Identify which cell holds the provided text, then report its (X, Y) central coordinate. 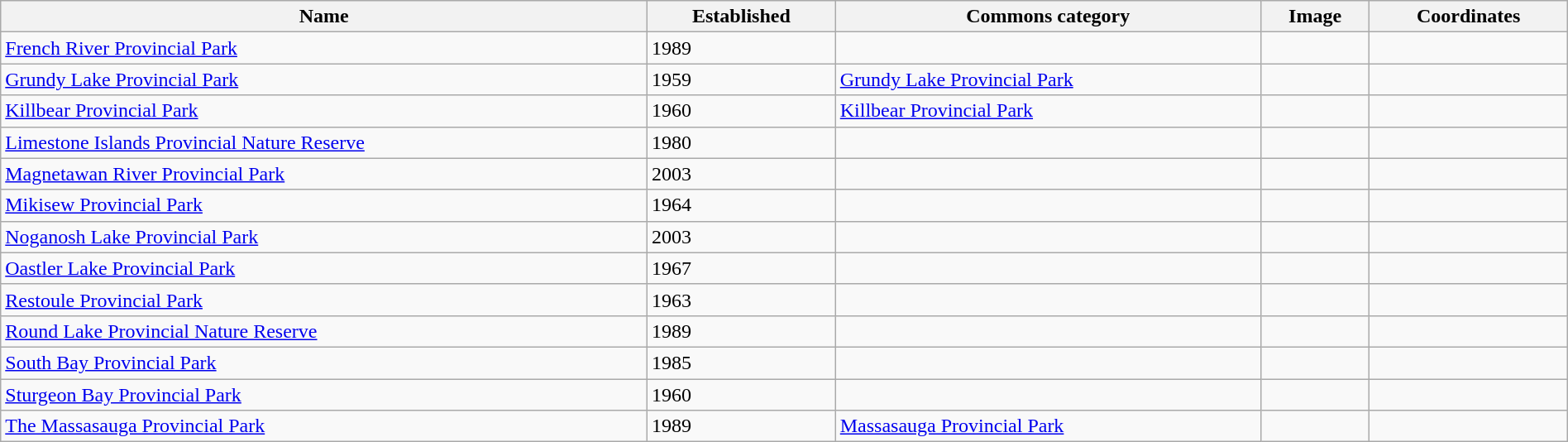
Round Lake Provincial Nature Reserve (324, 331)
Massasauga Provincial Park (1048, 426)
Sturgeon Bay Provincial Park (324, 395)
Commons category (1048, 17)
Mikisew Provincial Park (324, 205)
1963 (742, 300)
Magnetawan River Provincial Park (324, 174)
Restoule Provincial Park (324, 300)
1967 (742, 268)
The Massasauga Provincial Park (324, 426)
1959 (742, 79)
1964 (742, 205)
French River Provincial Park (324, 48)
1985 (742, 363)
Name (324, 17)
South Bay Provincial Park (324, 363)
Oastler Lake Provincial Park (324, 268)
Limestone Islands Provincial Nature Reserve (324, 142)
Coordinates (1469, 17)
Image (1315, 17)
Noganosh Lake Provincial Park (324, 237)
1980 (742, 142)
Established (742, 17)
